Search for the cell housing the specified text and yield its [X, Y] center coordinate. 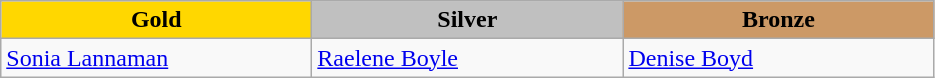
Sonia Lannaman [156, 58]
Denise Boyd [778, 58]
Silver [468, 20]
Bronze [778, 20]
Gold [156, 20]
Raelene Boyle [468, 58]
